Return the (X, Y) coordinate for the center point of the cell that contains the specified text.  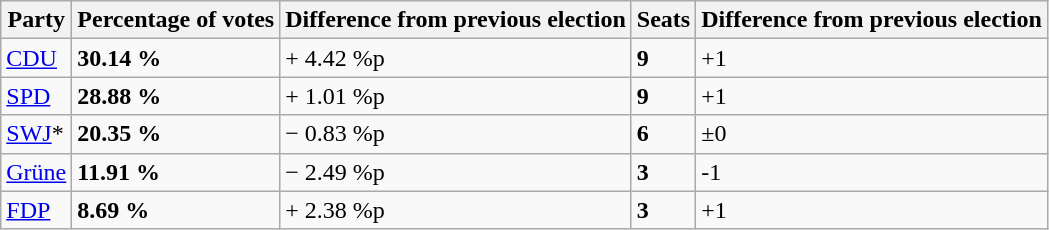
− 0.83 %p (456, 134)
− 2.49 %p (456, 172)
SPD (36, 96)
6 (663, 134)
Grüne (36, 172)
Percentage of votes (176, 20)
-1 (872, 172)
+ 2.38 %p (456, 210)
CDU (36, 58)
8.69 % (176, 210)
+ 1.01 %p (456, 96)
11.91 % (176, 172)
±0 (872, 134)
20.35 % (176, 134)
+ 4.42 %p (456, 58)
30.14 % (176, 58)
FDP (36, 210)
Seats (663, 20)
SWJ* (36, 134)
28.88 % (176, 96)
Party (36, 20)
